Output the (x, y) coordinate of the center of the cell containing the given text.  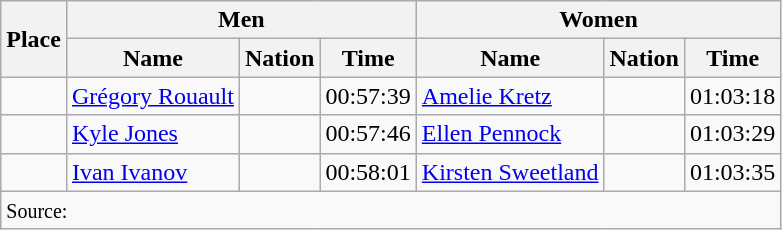
01:03:29 (732, 134)
Kirsten Sweetland (510, 172)
01:03:35 (732, 172)
Place (34, 39)
Grégory Rouault (152, 96)
00:57:39 (368, 96)
00:58:01 (368, 172)
Men (241, 20)
Source: (391, 210)
Amelie Kretz (510, 96)
01:03:18 (732, 96)
Kyle Jones (152, 134)
Women (598, 20)
Ivan Ivanov (152, 172)
00:57:46 (368, 134)
Ellen Pennock (510, 134)
